Locate the cell with the specified text and output its (X, Y) center coordinate. 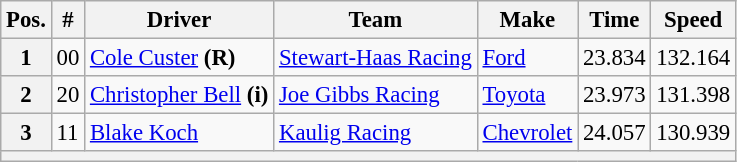
Joe Gibbs Racing (376, 95)
3 (26, 133)
Stewart-Haas Racing (376, 58)
Time (614, 20)
Christopher Bell (i) (180, 95)
20 (68, 95)
Chevrolet (527, 133)
Ford (527, 58)
Speed (694, 20)
23.973 (614, 95)
00 (68, 58)
131.398 (694, 95)
Team (376, 20)
Make (527, 20)
Pos. (26, 20)
1 (26, 58)
132.164 (694, 58)
Toyota (527, 95)
Cole Custer (R) (180, 58)
Driver (180, 20)
24.057 (614, 133)
# (68, 20)
23.834 (614, 58)
11 (68, 133)
Kaulig Racing (376, 133)
2 (26, 95)
Blake Koch (180, 133)
130.939 (694, 133)
